Output the [X, Y] coordinate of the center of the cell containing the given text.  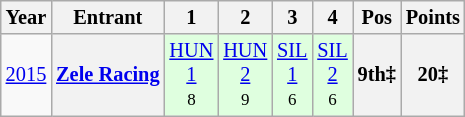
Zele Racing [108, 75]
Points [433, 17]
4 [332, 17]
Entrant [108, 17]
20‡ [433, 75]
2015 [26, 75]
Year [26, 17]
HUN18 [191, 75]
SIL26 [332, 75]
3 [292, 17]
Pos [377, 17]
9th‡ [377, 75]
2 [245, 17]
1 [191, 17]
SIL16 [292, 75]
HUN29 [245, 75]
